Output the [x, y] coordinate of the center of the cell containing the given text.  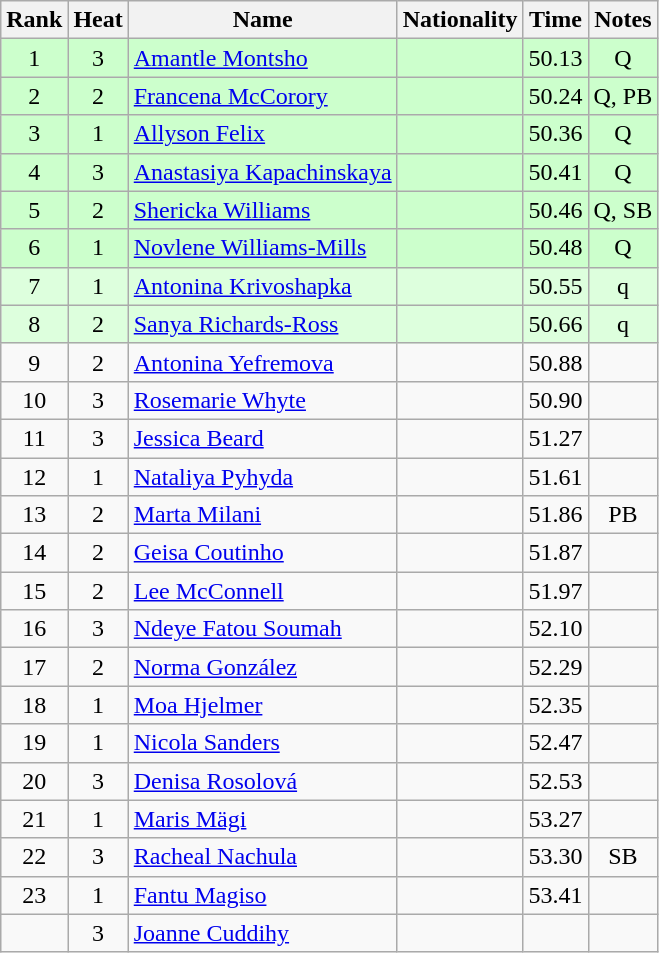
50.55 [556, 286]
Nationality [460, 20]
Sanya Richards-Ross [262, 324]
53.30 [556, 857]
Antonina Krivoshapka [262, 286]
14 [34, 553]
12 [34, 477]
9 [34, 362]
Allyson Felix [262, 134]
Geisa Coutinho [262, 553]
20 [34, 781]
22 [34, 857]
Anastasiya Kapachinskaya [262, 172]
Q, PB [623, 96]
16 [34, 629]
50.88 [556, 362]
Shericka Williams [262, 210]
53.41 [556, 895]
52.35 [556, 705]
Heat [98, 20]
53.27 [556, 819]
4 [34, 172]
Amantle Montsho [262, 58]
Notes [623, 20]
Jessica Beard [262, 438]
Francena McCorory [262, 96]
Q, SB [623, 210]
15 [34, 591]
21 [34, 819]
5 [34, 210]
51.61 [556, 477]
18 [34, 705]
52.53 [556, 781]
Joanne Cuddihy [262, 933]
Maris Mägi [262, 819]
Name [262, 20]
Norma González [262, 667]
50.24 [556, 96]
51.97 [556, 591]
17 [34, 667]
Fantu Magiso [262, 895]
Novlene Williams-Mills [262, 248]
50.46 [556, 210]
50.36 [556, 134]
51.86 [556, 515]
19 [34, 743]
Marta Milani [262, 515]
Rosemarie Whyte [262, 400]
Ndeye Fatou Soumah [262, 629]
Denisa Rosolová [262, 781]
51.87 [556, 553]
52.29 [556, 667]
50.66 [556, 324]
50.90 [556, 400]
Time [556, 20]
Lee McConnell [262, 591]
Antonina Yefremova [262, 362]
51.27 [556, 438]
11 [34, 438]
10 [34, 400]
23 [34, 895]
13 [34, 515]
52.10 [556, 629]
Nataliya Pyhyda [262, 477]
SB [623, 857]
Rank [34, 20]
7 [34, 286]
50.13 [556, 58]
PB [623, 515]
52.47 [556, 743]
6 [34, 248]
50.48 [556, 248]
Racheal Nachula [262, 857]
8 [34, 324]
Moa Hjelmer [262, 705]
50.41 [556, 172]
Nicola Sanders [262, 743]
